Search for the cell housing the specified text and yield its [x, y] center coordinate. 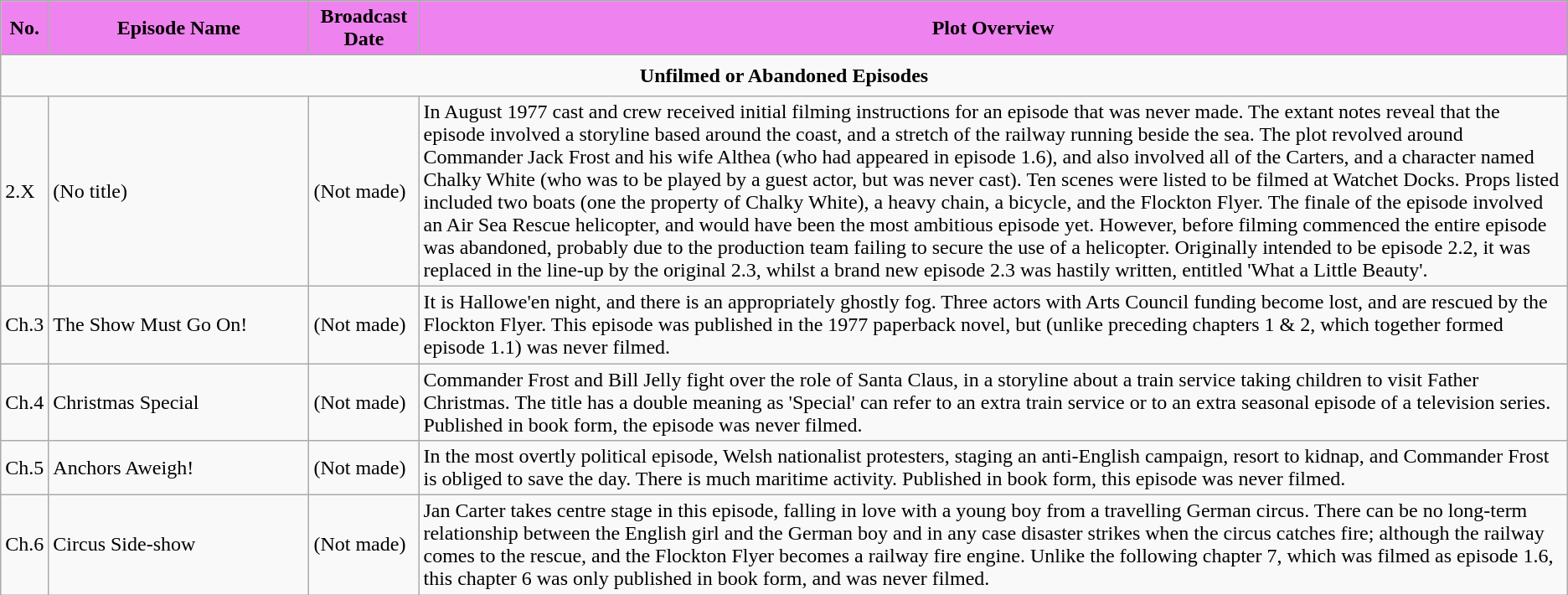
Ch.5 [25, 468]
Broadcast Date [364, 28]
Ch.6 [25, 545]
Ch.3 [25, 324]
No. [25, 28]
The Show Must Go On! [179, 324]
2.X [25, 191]
Unfilmed or Abandoned Episodes [784, 75]
Plot Overview [993, 28]
(No title) [179, 191]
Episode Name [179, 28]
Circus Side-show [179, 545]
Ch.4 [25, 402]
Anchors Aweigh! [179, 468]
Christmas Special [179, 402]
